Extract the (x, y) coordinate from the center of the cell holding the provided text.  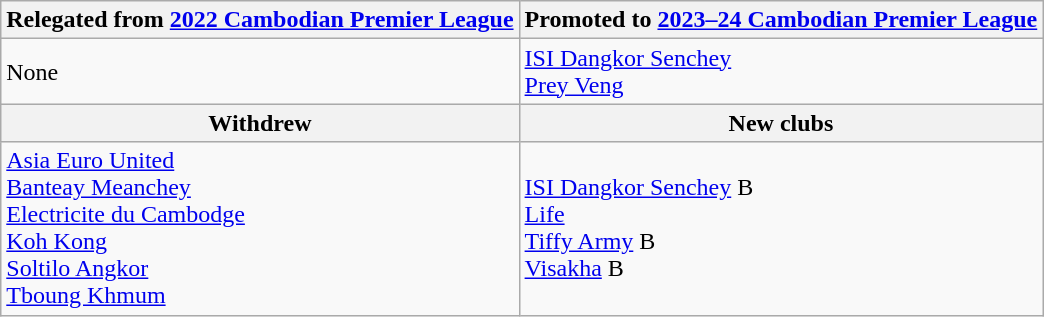
New clubs (781, 123)
Relegated from 2022 Cambodian Premier League (260, 20)
Promoted to 2023–24 Cambodian Premier League (781, 20)
ISI Dangkor SencheyPrey Veng (781, 72)
Withdrew (260, 123)
None (260, 72)
ISI Dangkor Senchey BLifeTiffy Army BVisakha B (781, 228)
Asia Euro UnitedBanteay MeancheyElectricite du CambodgeKoh KongSoltilo AngkorTboung Khmum (260, 228)
